Provide the (X, Y) coordinate of the cell's center where the given text is located.  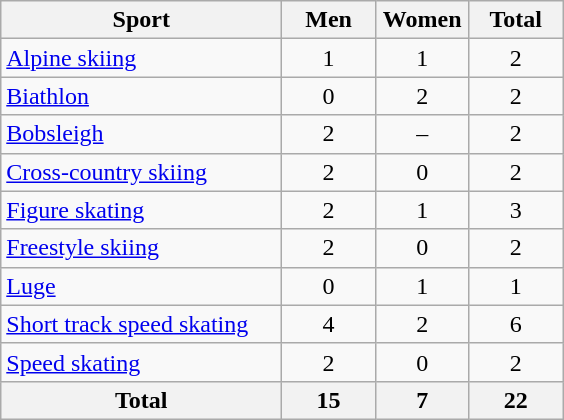
Women (422, 20)
Biathlon (142, 96)
Bobsleigh (142, 134)
Freestyle skiing (142, 248)
Short track speed skating (142, 324)
15 (329, 400)
7 (422, 400)
Alpine skiing (142, 58)
3 (516, 210)
Luge (142, 286)
Speed skating (142, 362)
Cross-country skiing (142, 172)
4 (329, 324)
Sport (142, 20)
Figure skating (142, 210)
22 (516, 400)
Men (329, 20)
6 (516, 324)
– (422, 134)
